From the cell containing the given text, extract its center point as (x, y) coordinate. 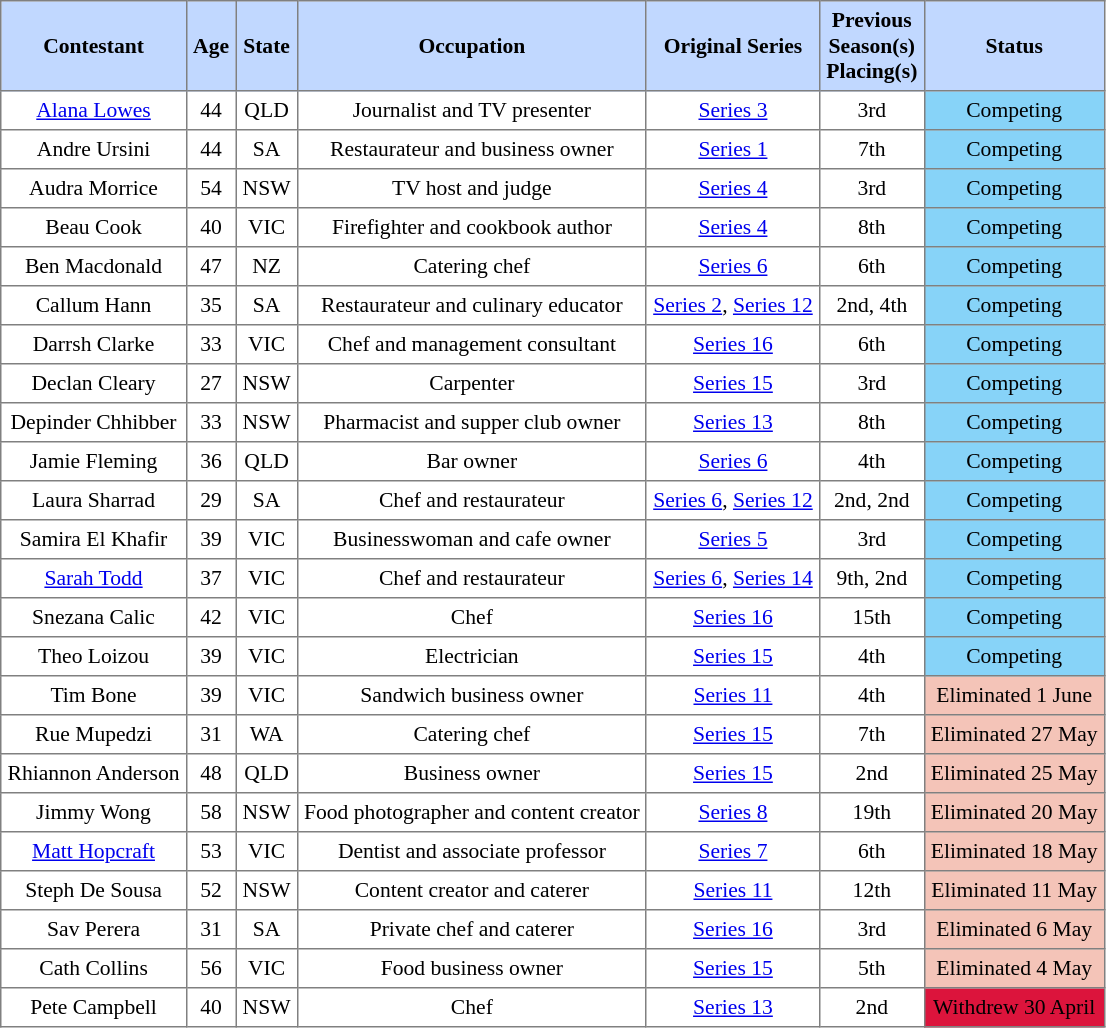
5th (872, 968)
State (266, 46)
Ben Macdonald (94, 266)
Laura Sharrad (94, 500)
TV host and judge (472, 188)
Eliminated 25 May (1014, 774)
Steph De Sousa (94, 890)
Withdrew 30 April (1014, 1008)
Eliminated 20 May (1014, 812)
9th, 2nd (872, 578)
Sarah Todd (94, 578)
Series 6, Series 14 (732, 578)
Food business owner (472, 968)
Darrsh Clarke (94, 344)
Contestant (94, 46)
WA (266, 734)
56 (210, 968)
Firefighter and cookbook author (472, 228)
2nd, 4th (872, 306)
Depinder Chhibber (94, 422)
Rhiannon Anderson (94, 774)
Cath Collins (94, 968)
19th (872, 812)
Sav Perera (94, 930)
42 (210, 618)
Original Series (732, 46)
Rue Mupedzi (94, 734)
Chef and management consultant (472, 344)
Series 6, Series 12 (732, 500)
NZ (266, 266)
Eliminated 6 May (1014, 930)
Eliminated 1 June (1014, 696)
58 (210, 812)
Sandwich business owner (472, 696)
37 (210, 578)
53 (210, 852)
36 (210, 462)
Eliminated 27 May (1014, 734)
Alana Lowes (94, 110)
Samira El Khafir (94, 540)
Beau Cook (94, 228)
Dentist and associate professor (472, 852)
Food photographer and content creator (472, 812)
Jamie Fleming (94, 462)
PreviousSeason(s)Placing(s) (872, 46)
Eliminated 18 May (1014, 852)
Series 8 (732, 812)
Private chef and caterer (472, 930)
48 (210, 774)
Occupation (472, 46)
12th (872, 890)
Eliminated 11 May (1014, 890)
Restaurateur and culinary educator (472, 306)
Pete Campbell (94, 1008)
52 (210, 890)
Bar owner (472, 462)
Journalist and TV presenter (472, 110)
Snezana Calic (94, 618)
54 (210, 188)
Audra Morrice (94, 188)
Status (1014, 46)
Series 5 (732, 540)
47 (210, 266)
Theo Loizou (94, 656)
Tim Bone (94, 696)
15th (872, 618)
2nd, 2nd (872, 500)
Eliminated 4 May (1014, 968)
Content creator and caterer (472, 890)
29 (210, 500)
Series 3 (732, 110)
Matt Hopcraft (94, 852)
Carpenter (472, 384)
Business owner (472, 774)
Andre Ursini (94, 150)
Pharmacist and supper club owner (472, 422)
Callum Hann (94, 306)
Jimmy Wong (94, 812)
Businesswoman and cafe owner (472, 540)
Age (210, 46)
27 (210, 384)
Restaurateur and business owner (472, 150)
Declan Cleary (94, 384)
Electrician (472, 656)
Series 7 (732, 852)
Series 2, Series 12 (732, 306)
Series 1 (732, 150)
35 (210, 306)
